Locate the cell with the specified text and output its (X, Y) center coordinate. 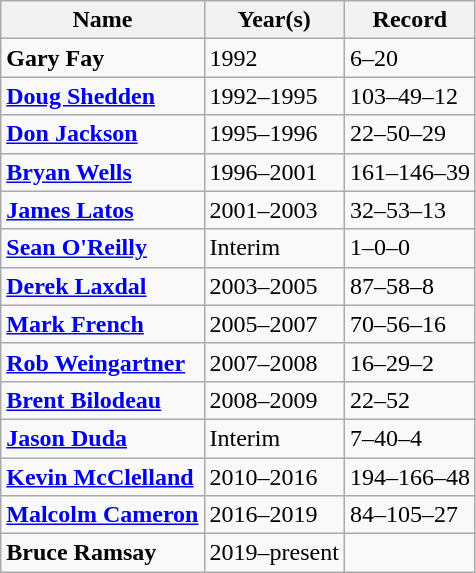
2010–2016 (274, 477)
Brent Bilodeau (102, 400)
Don Jackson (102, 134)
Mark French (102, 324)
161–146–39 (410, 172)
Jason Duda (102, 438)
22–50–29 (410, 134)
1992–1995 (274, 96)
6–20 (410, 58)
2007–2008 (274, 362)
James Latos (102, 210)
Year(s) (274, 20)
87–58–8 (410, 286)
32–53–13 (410, 210)
Record (410, 20)
2008–2009 (274, 400)
1995–1996 (274, 134)
Rob Weingartner (102, 362)
Sean O'Reilly (102, 248)
84–105–27 (410, 515)
Doug Shedden (102, 96)
Kevin McClelland (102, 477)
Malcolm Cameron (102, 515)
Name (102, 20)
2001–2003 (274, 210)
1–0–0 (410, 248)
7–40–4 (410, 438)
2003–2005 (274, 286)
22–52 (410, 400)
16–29–2 (410, 362)
1992 (274, 58)
Gary Fay (102, 58)
Bryan Wells (102, 172)
70–56–16 (410, 324)
Derek Laxdal (102, 286)
2019–present (274, 553)
103–49–12 (410, 96)
2005–2007 (274, 324)
194–166–48 (410, 477)
1996–2001 (274, 172)
2016–2019 (274, 515)
Bruce Ramsay (102, 553)
